Detect which cell encompasses the target text, then output its [x, y] center coordinate. 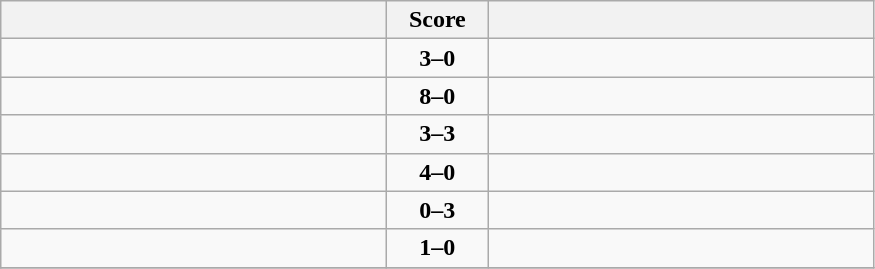
1–0 [438, 248]
3–0 [438, 58]
Score [438, 20]
0–3 [438, 210]
8–0 [438, 96]
3–3 [438, 134]
4–0 [438, 172]
